Determine the (x, y) coordinate at the center of the cell enclosing the given text.  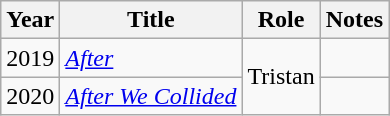
Role (281, 20)
Notes (354, 20)
Tristan (281, 77)
Title (151, 20)
After (151, 58)
Year (30, 20)
2019 (30, 58)
2020 (30, 96)
After We Collided (151, 96)
